Return the (x, y) coordinate for the center point of the cell that contains the specified text.  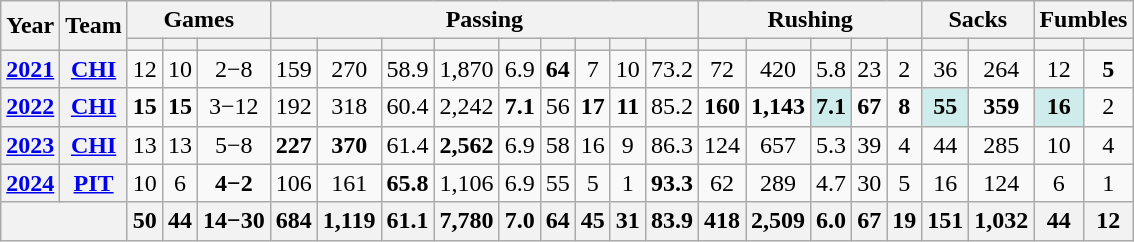
2021 (30, 69)
Team (94, 26)
2,509 (778, 221)
14−30 (234, 221)
93.3 (672, 183)
58.9 (408, 69)
11 (628, 107)
39 (870, 145)
7.0 (520, 221)
5−8 (234, 145)
58 (558, 145)
420 (778, 69)
2,242 (466, 107)
359 (1002, 107)
160 (722, 107)
86.3 (672, 145)
192 (294, 107)
19 (904, 221)
1,143 (778, 107)
657 (778, 145)
Year (30, 26)
1,106 (466, 183)
289 (778, 183)
151 (946, 221)
30 (870, 183)
270 (349, 69)
4.7 (832, 183)
62 (722, 183)
7 (592, 69)
8 (904, 107)
4−2 (234, 183)
36 (946, 69)
45 (592, 221)
50 (144, 221)
PIT (94, 183)
Passing (484, 20)
Sacks (978, 20)
31 (628, 221)
106 (294, 183)
2022 (30, 107)
285 (1002, 145)
2023 (30, 145)
159 (294, 69)
2,562 (466, 145)
Fumbles (1084, 20)
3−12 (234, 107)
85.2 (672, 107)
1,032 (1002, 221)
5.3 (832, 145)
Games (198, 20)
61.4 (408, 145)
161 (349, 183)
9 (628, 145)
Rushing (810, 20)
318 (349, 107)
7,780 (466, 221)
73.2 (672, 69)
1,119 (349, 221)
264 (1002, 69)
61.1 (408, 221)
83.9 (672, 221)
684 (294, 221)
60.4 (408, 107)
56 (558, 107)
72 (722, 69)
5.8 (832, 69)
418 (722, 221)
227 (294, 145)
2024 (30, 183)
23 (870, 69)
6.0 (832, 221)
2−8 (234, 69)
370 (349, 145)
65.8 (408, 183)
1,870 (466, 69)
17 (592, 107)
